Capture the cell that displays the provided text and extract its [x, y] central coordinate. 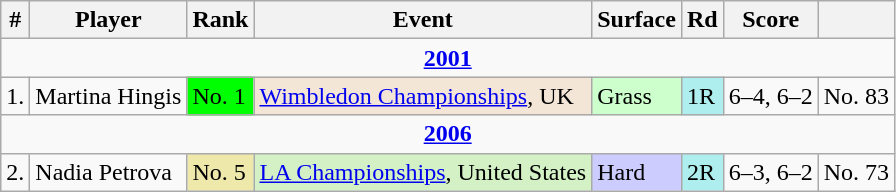
Nadia Petrova [108, 172]
1. [16, 96]
Player [108, 20]
Rd [702, 20]
Event [423, 20]
No. 5 [220, 172]
2006 [448, 134]
LA Championships, United States [423, 172]
Surface [637, 20]
No. 83 [856, 96]
Wimbledon Championships, UK [423, 96]
No. 73 [856, 172]
Rank [220, 20]
6–4, 6–2 [770, 96]
2001 [448, 58]
# [16, 20]
1R [702, 96]
Grass [637, 96]
No. 1 [220, 96]
6–3, 6–2 [770, 172]
Hard [637, 172]
Score [770, 20]
2R [702, 172]
Martina Hingis [108, 96]
2. [16, 172]
